Capture the cell that displays the provided text and extract its [x, y] central coordinate. 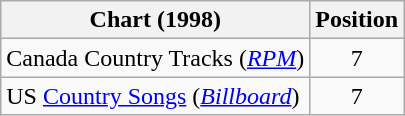
US Country Songs (Billboard) [156, 96]
Position [357, 20]
Chart (1998) [156, 20]
Canada Country Tracks (RPM) [156, 58]
